Scan for the cell matching the given text and deliver its [X, Y] coordinate at center. 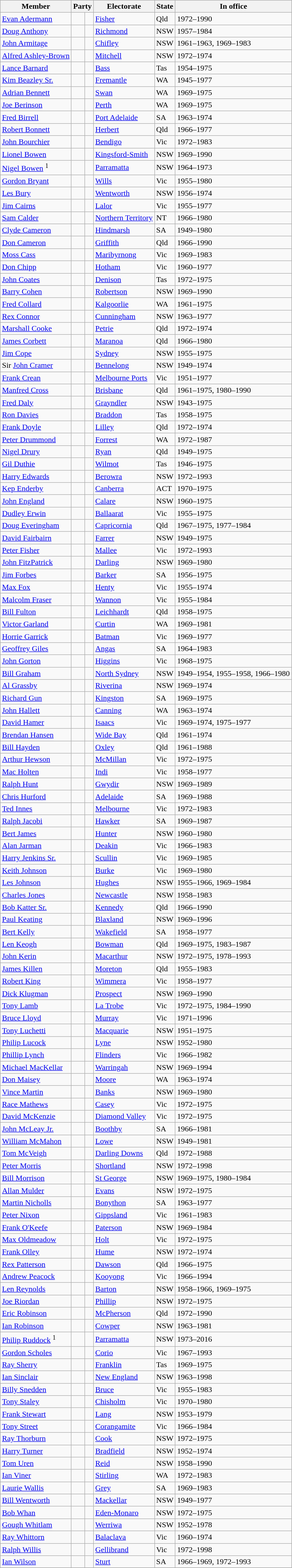
Reid [124, 1463]
Kennedy [124, 907]
Murray [124, 1018]
Leichhardt [124, 612]
Billy Snedden [36, 1389]
Braddon [124, 415]
Hunter [124, 833]
Macquarie [124, 1030]
Blaxland [124, 920]
Max Fox [36, 587]
Petrie [124, 329]
David Fairbairn [36, 538]
1970–1980 [233, 1402]
Brendan Hansen [36, 735]
1969–1981 [233, 624]
Sydney [124, 353]
Member [36, 6]
Kingsford-Smith [124, 154]
Michael MacKellar [36, 1067]
1946–1975 [233, 464]
Wimmera [124, 981]
Doug Anthony [36, 31]
Lyne [124, 1042]
John Gorton [36, 661]
Henty [124, 587]
1960–1975 [233, 501]
Phillip [124, 1301]
Frank Doyle [36, 427]
Scullin [124, 858]
Herbert [124, 129]
Corio [124, 1353]
Ian Robinson [36, 1326]
Curtin [124, 624]
Ron Davies [36, 415]
Port Adelaide [124, 117]
Lang [124, 1414]
Phillip Lynch [36, 1055]
David McKenzie [36, 1116]
Newcastle [124, 895]
Batman [124, 636]
1966–1994 [233, 1277]
1963–1981 [233, 1326]
Richard Gun [36, 698]
Canning [124, 710]
John England [36, 501]
Bendigo [124, 142]
Bill Wentworth [36, 1500]
Robert Bonnett [36, 129]
Cook [124, 1439]
Gellibrand [124, 1550]
Melbourne Ports [124, 378]
1943–1975 [233, 402]
St George [124, 1178]
Harry Edwards [36, 476]
Stirling [124, 1475]
1967–1975, 1977–1984 [233, 526]
Riverina [124, 686]
Oxley [124, 747]
Horrie Garrick [36, 636]
Harry Turner [36, 1451]
Bill Hayden [36, 747]
1969–1994 [233, 1067]
Bill Morrison [36, 1178]
Wide Bay [124, 735]
Peter Morris [36, 1166]
Cunningham [124, 316]
Wilmot [124, 464]
Sir John Cramer [36, 365]
Diamond Valley [124, 1116]
1961–1963, 1969–1983 [233, 43]
Brisbane [124, 390]
Bruce Lloyd [36, 1018]
1956–1974 [233, 193]
Melbourne [124, 809]
Joe Riordan [36, 1301]
James Corbett [36, 341]
Ian Sinclair [36, 1377]
Moss Cass [36, 255]
Fremantle [124, 80]
1969–1988 [233, 796]
Indi [124, 772]
1952–1978 [233, 1525]
John Hallett [36, 710]
1960–1977 [233, 267]
Holt [124, 1239]
Higgins [124, 661]
1970–1975 [233, 489]
Deakin [124, 845]
Perth [124, 105]
John Armitage [36, 43]
Lowe [124, 1141]
Wills [124, 181]
Bill Graham [36, 673]
Wentworth [124, 193]
Gil Duthie [36, 464]
David Hamer [36, 723]
Victor Garland [36, 624]
1964–1983 [233, 648]
Clyde Cameron [36, 230]
Bill Fulton [36, 612]
Calare [124, 501]
1969–1975, 1983–1987 [233, 944]
Bass [124, 68]
1961–1988 [233, 747]
1969–1974 [233, 686]
Tony Street [36, 1426]
John Coates [36, 279]
State [165, 6]
1961–1975 [233, 304]
Moreton [124, 969]
1961–1983 [233, 1215]
Martin Nicholls [36, 1203]
Mackellar [124, 1500]
Bob Whan [36, 1512]
1960–1980 [233, 833]
Dawson [124, 1264]
Harry Jenkins Sr. [36, 858]
Evan Adermann [36, 19]
Darling [124, 562]
1969–1987 [233, 821]
Allan Mulder [36, 1190]
Wannon [124, 599]
Party [82, 6]
Al Grassby [36, 686]
1955–1977 [233, 205]
Lionel Bowen [36, 154]
Warringah [124, 1067]
Dudley Erwin [36, 513]
Nigel Drury [36, 452]
Wakefield [124, 932]
1954–1975 [233, 68]
Maranoa [124, 341]
1951–1977 [233, 378]
Macarthur [124, 956]
Charles Jones [36, 895]
1972–1975, 1984–1990 [233, 1006]
Bennelong [124, 365]
Race Mathews [36, 1104]
Philip Ruddock 1 [36, 1339]
Kep Enderby [36, 489]
Banks [124, 1092]
Forrest [124, 439]
Bradfield [124, 1451]
1972–1987 [233, 439]
1961–1975, 1980–1990 [233, 390]
Adrian Bennett [36, 93]
Ian Wilson [36, 1562]
Arthur Hewson [36, 759]
1961–1974 [233, 735]
North Sydney [124, 673]
Malcolm Fraser [36, 599]
Hume [124, 1252]
Sturt [124, 1562]
Chris Hurford [36, 796]
In office [233, 6]
1966–1981 [233, 1129]
ACT [165, 489]
Kooyong [124, 1277]
1969–1975, 1980–1984 [233, 1178]
Frank Stewart [36, 1414]
Bert Kelly [36, 932]
Griffith [124, 242]
Shortland [124, 1166]
McMillan [124, 759]
Moore [124, 1080]
1966–1984 [233, 1426]
Chifley [124, 43]
1949–1980 [233, 230]
Ray Sherry [36, 1365]
Gough Whitlam [36, 1525]
Lalor [124, 205]
Richmond [124, 31]
Ian Viner [36, 1475]
Ralph Hunt [36, 784]
Hawker [124, 821]
1958–1990 [233, 1463]
1966–1969, 1972–1993 [233, 1562]
Cowper [124, 1326]
Don Cameron [36, 242]
1969–1985 [233, 858]
Tony Lamb [36, 1006]
Hotham [124, 267]
Ballaarat [124, 513]
Adelaide [124, 796]
1963–1998 [233, 1377]
Bonython [124, 1203]
Capricornia [124, 526]
New England [124, 1377]
Mallee [124, 550]
Barton [124, 1289]
Tom McVeigh [36, 1153]
Kalgoorlie [124, 304]
1955–1980 [233, 181]
Alan Jarman [36, 845]
Dick Klugman [36, 993]
Chisholm [124, 1402]
1958–1966, 1969–1975 [233, 1289]
1966–1977 [233, 129]
Max Oldmeadow [36, 1239]
1969–1989 [233, 784]
Andrew Peacock [36, 1277]
James Killen [36, 969]
1951–1975 [233, 1030]
1945–1977 [233, 80]
Marshall Cooke [36, 329]
1971–1996 [233, 1018]
Fred Birrell [36, 117]
Gordon Bryant [36, 181]
Geoffrey Giles [36, 648]
Tony Staley [36, 1402]
Les Johnson [36, 883]
Canberra [124, 489]
Gwydir [124, 784]
1956–1975 [233, 575]
1949–1974 [233, 365]
Mac Holten [36, 772]
Flinders [124, 1055]
Eden-Monaro [124, 1512]
Kingston [124, 698]
Ray Thorburn [36, 1439]
1949–1954, 1955–1958, 1966–1980 [233, 673]
1969–1996 [233, 920]
John FitzPatrick [36, 562]
Len Keogh [36, 944]
1972–1975, 1978–1993 [233, 956]
Kim Beazley Sr. [36, 80]
Robertson [124, 292]
1966–1975 [233, 1264]
Ted Innes [36, 809]
Don Chipp [36, 267]
Bob Katter Sr. [36, 907]
Bert James [36, 833]
Lilley [124, 427]
Lance Barnard [36, 68]
Paterson [124, 1227]
1955–1984 [233, 599]
Ralph Jacobi [36, 821]
Rex Connor [36, 316]
Len Reynolds [36, 1289]
Northern Territory [124, 218]
1955–1974 [233, 587]
Alfred Ashley-Brown [36, 56]
Don Maisey [36, 1080]
Tony Luchetti [36, 1030]
Frank Olley [36, 1252]
1958–1983 [233, 895]
Fisher [124, 19]
John Kerin [36, 956]
Angas [124, 648]
Joe Berinson [36, 105]
Corangamite [124, 1426]
Werriwa [124, 1525]
Electorate [124, 6]
Darling Downs [124, 1153]
Berowra [124, 476]
McPherson [124, 1313]
Denison [124, 279]
Grayndler [124, 402]
1952–1980 [233, 1042]
Isaacs [124, 723]
1969–1984 [233, 1227]
Burke [124, 870]
1966–1983 [233, 845]
Casey [124, 1104]
1968–1975 [233, 661]
Tom Uren [36, 1463]
John McLeay Jr. [36, 1129]
1969–1977 [233, 636]
Balaclava [124, 1537]
1949–1981 [233, 1141]
Ryan [124, 452]
Frank O'Keefe [36, 1227]
1966–1982 [233, 1055]
Ray Whittorn [36, 1537]
Les Bury [36, 193]
1949–1977 [233, 1500]
Vince Martin [36, 1092]
1969–1974, 1975–1977 [233, 723]
Gordon Scholes [36, 1353]
John Bourchier [36, 142]
Peter Fisher [36, 550]
Laurie Wallis [36, 1488]
La Trobe [124, 1006]
1957–1984 [233, 31]
Evans [124, 1190]
Fred Collard [36, 304]
Hindmarsh [124, 230]
1960–1974 [233, 1537]
Paul Keating [36, 920]
1967–1993 [233, 1353]
1952–1974 [233, 1451]
1964–1973 [233, 168]
Doug Everingham [36, 526]
Mitchell [124, 56]
1953–1979 [233, 1414]
Philip Lucock [36, 1042]
Farrer [124, 538]
1972–1988 [233, 1153]
Ralph Willis [36, 1550]
Barry Cohen [36, 292]
1973–2016 [233, 1339]
Hughes [124, 883]
Frank Crean [36, 378]
Swan [124, 93]
Gippsland [124, 1215]
Prospect [124, 993]
Barker [124, 575]
Fred Daly [36, 402]
Maribyrnong [124, 255]
Manfred Cross [36, 390]
Rex Patterson [36, 1264]
Sam Calder [36, 218]
Keith Johnson [36, 870]
Franklin [124, 1365]
Boothby [124, 1129]
Grey [124, 1488]
Bruce [124, 1389]
Eric Robinson [36, 1313]
William McMahon [36, 1141]
Nigel Bowen 1 [36, 168]
Robert King [36, 981]
Jim Cope [36, 353]
NT [165, 218]
Bowman [124, 944]
Peter Drummond [36, 439]
Jim Cairns [36, 205]
Jim Forbes [36, 575]
1955–1966, 1969–1984 [233, 883]
Peter Nixon [36, 1215]
